Return the (X, Y) coordinate for the center point of the cell that contains the specified text.  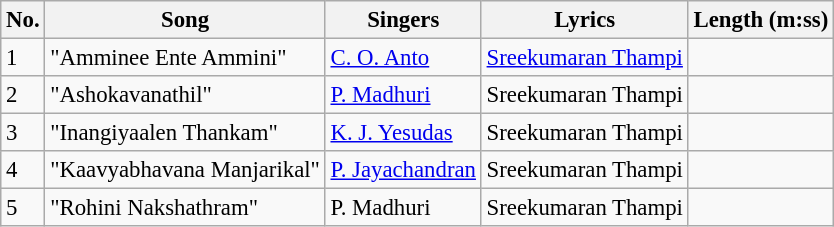
Singers (403, 20)
"Inangiyaalen Thankam" (185, 133)
"Rohini Nakshathram" (185, 208)
C. O. Anto (403, 58)
K. J. Yesudas (403, 133)
Length (m:ss) (760, 20)
"Kaavyabhavana Manjarikal" (185, 170)
5 (23, 208)
No. (23, 20)
2 (23, 95)
"Ashokavanathil" (185, 95)
"Amminee Ente Ammini" (185, 58)
P. Jayachandran (403, 170)
1 (23, 58)
Song (185, 20)
Lyrics (584, 20)
3 (23, 133)
4 (23, 170)
